Provide the (X, Y) coordinate of the cell's center where the given text is located.  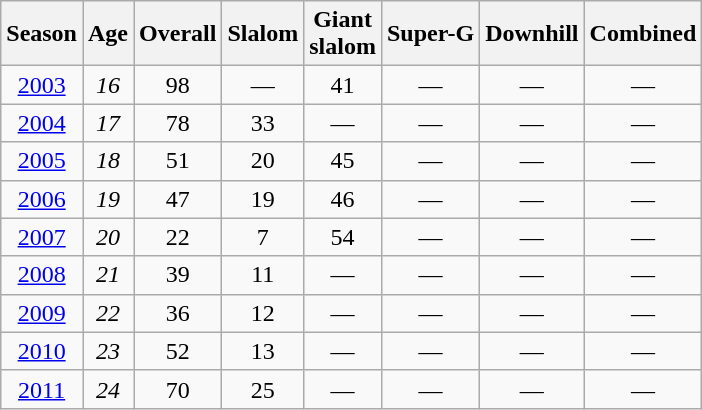
Slalom (263, 34)
98 (178, 85)
7 (263, 237)
45 (343, 161)
13 (263, 351)
17 (108, 123)
16 (108, 85)
39 (178, 275)
41 (343, 85)
2011 (42, 389)
Season (42, 34)
2009 (42, 313)
Age (108, 34)
18 (108, 161)
54 (343, 237)
2010 (42, 351)
23 (108, 351)
Giantslalom (343, 34)
21 (108, 275)
36 (178, 313)
Combined (643, 34)
70 (178, 389)
11 (263, 275)
24 (108, 389)
2003 (42, 85)
2006 (42, 199)
Downhill (532, 34)
51 (178, 161)
52 (178, 351)
25 (263, 389)
2005 (42, 161)
47 (178, 199)
2007 (42, 237)
46 (343, 199)
12 (263, 313)
78 (178, 123)
2004 (42, 123)
33 (263, 123)
Overall (178, 34)
Super-G (430, 34)
2008 (42, 275)
